Detect which cell encompasses the target text, then output its (X, Y) center coordinate. 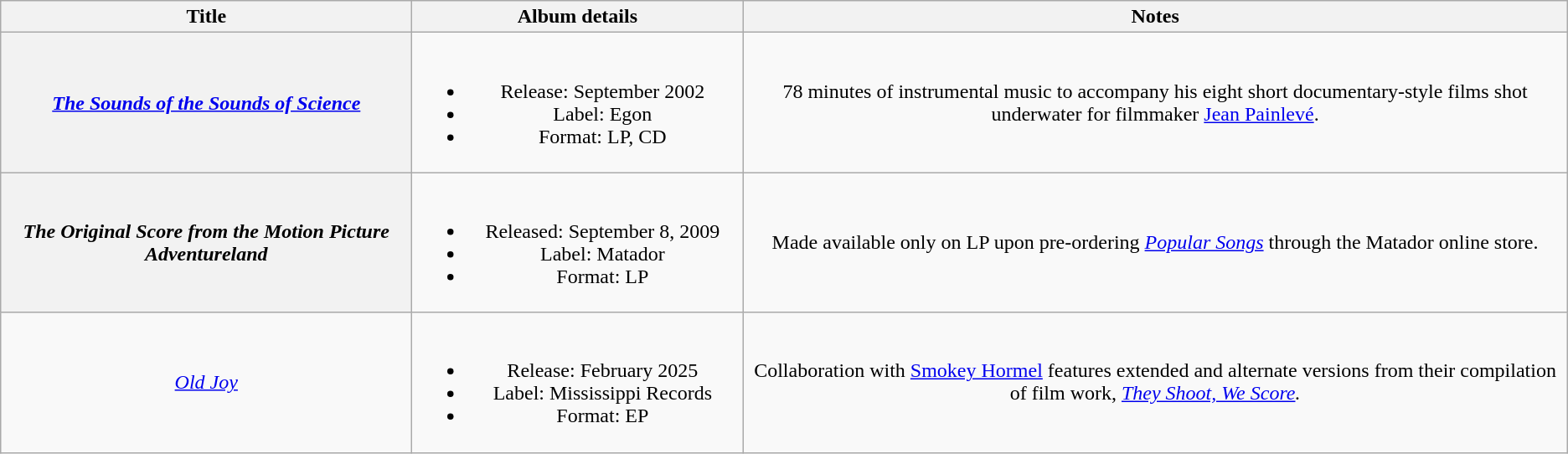
Collaboration with Smokey Hormel features extended and alternate versions from their compilation of film work, They Shoot, We Score. (1155, 382)
Notes (1155, 17)
78 minutes of instrumental music to accompany his eight short documentary-style films shot underwater for filmmaker Jean Painlevé. (1155, 102)
Release: February 2025Label: Mississippi RecordsFormat: EP (578, 382)
Title (206, 17)
The Sounds of the Sounds of Science (206, 102)
Release: September 2002Label: EgonFormat: LP, CD (578, 102)
Album details (578, 17)
Made available only on LP upon pre-ordering Popular Songs through the Matador online store. (1155, 243)
The Original Score from the Motion Picture Adventureland (206, 243)
Released: September 8, 2009Label: MatadorFormat: LP (578, 243)
Old Joy (206, 382)
